Scan for the cell matching the given text and deliver its (x, y) coordinate at center. 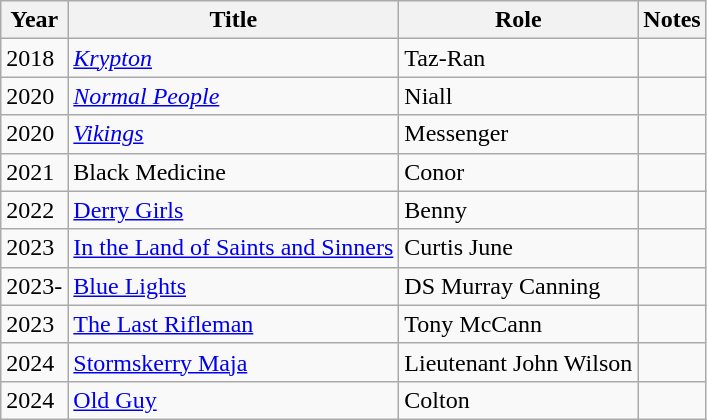
Title (234, 20)
2021 (34, 172)
Blue Lights (234, 286)
Role (518, 20)
Krypton (234, 58)
Curtis June (518, 248)
Stormskerry Maja (234, 362)
Conor (518, 172)
Notes (672, 20)
Messenger (518, 134)
Tony McCann (518, 324)
Taz-Ran (518, 58)
Colton (518, 400)
Vikings (234, 134)
Benny (518, 210)
DS Murray Canning (518, 286)
In the Land of Saints and Sinners (234, 248)
Niall (518, 96)
Old Guy (234, 400)
Black Medicine (234, 172)
Normal People (234, 96)
2018 (34, 58)
Lieutenant John Wilson (518, 362)
2023- (34, 286)
2022 (34, 210)
Derry Girls (234, 210)
The Last Rifleman (234, 324)
Year (34, 20)
